Provide the (X, Y) coordinate of the cell's center where the given text is located.  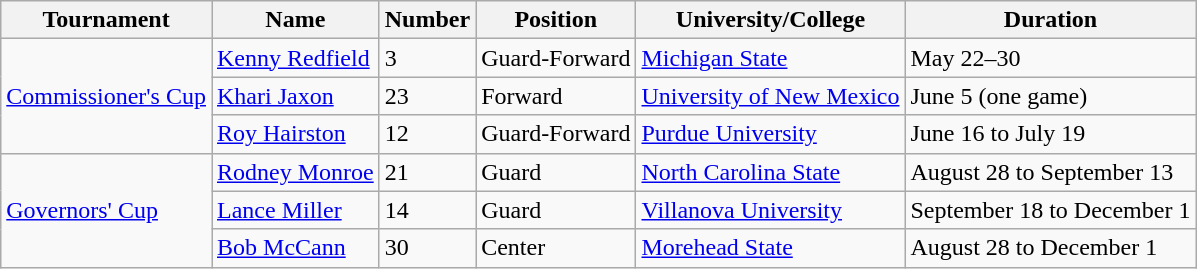
30 (427, 248)
3 (427, 58)
Name (296, 20)
May 22–30 (1050, 58)
Position (556, 20)
University of New Mexico (770, 96)
September 18 to December 1 (1050, 210)
Number (427, 20)
Khari Jaxon (296, 96)
Bob McCann (296, 248)
12 (427, 134)
August 28 to September 13 (1050, 172)
21 (427, 172)
14 (427, 210)
23 (427, 96)
June 16 to July 19 (1050, 134)
Kenny Redfield (296, 58)
Lance Miller (296, 210)
Michigan State (770, 58)
Villanova University (770, 210)
Forward (556, 96)
North Carolina State (770, 172)
Duration (1050, 20)
August 28 to December 1 (1050, 248)
University/College (770, 20)
Rodney Monroe (296, 172)
Purdue University (770, 134)
Roy Hairston (296, 134)
Commissioner's Cup (106, 96)
June 5 (one game) (1050, 96)
Center (556, 248)
Tournament (106, 20)
Morehead State (770, 248)
Governors' Cup (106, 210)
